Search for the cell housing the specified text and yield its [x, y] center coordinate. 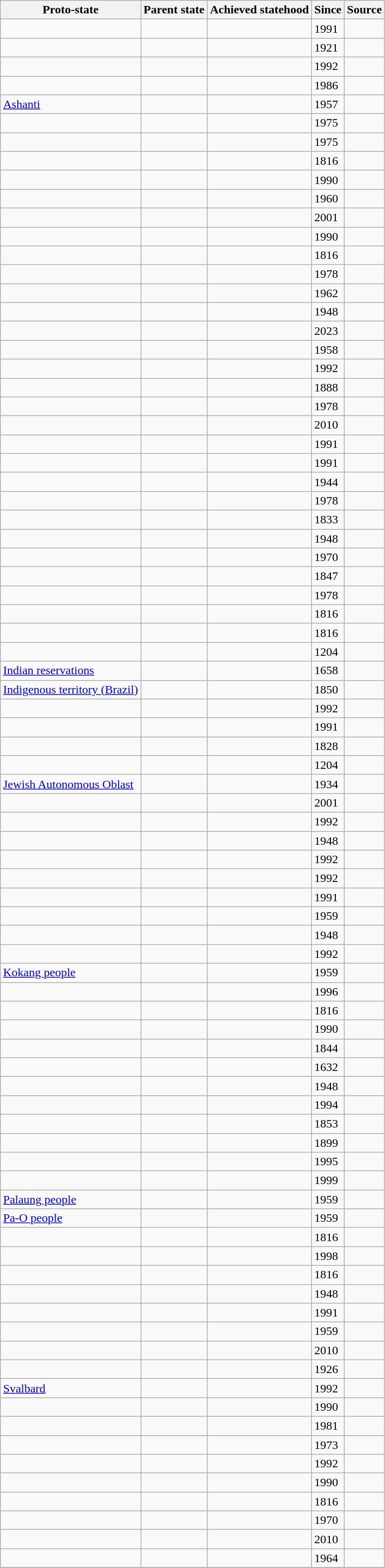
1964 [328, 1558]
Palaung people [70, 1199]
1995 [328, 1162]
1962 [328, 293]
1844 [328, 1048]
1981 [328, 1426]
Pa-O people [70, 1218]
1899 [328, 1142]
Kokang people [70, 973]
1999 [328, 1181]
1632 [328, 1067]
1888 [328, 387]
1926 [328, 1369]
Indigenous territory (Brazil) [70, 690]
1994 [328, 1105]
1658 [328, 671]
1996 [328, 992]
1944 [328, 482]
Since [328, 10]
Svalbard [70, 1388]
Proto-state [70, 10]
Ashanti [70, 104]
1960 [328, 198]
Jewish Autonomous Oblast [70, 784]
Source [364, 10]
1921 [328, 48]
1850 [328, 690]
1853 [328, 1124]
Parent state [174, 10]
2023 [328, 331]
1828 [328, 746]
1957 [328, 104]
1934 [328, 784]
1833 [328, 519]
Achieved statehood [259, 10]
1847 [328, 576]
1986 [328, 85]
1998 [328, 1256]
1958 [328, 350]
1973 [328, 1445]
Indian reservations [70, 671]
